Detect which cell encompasses the target text, then output its [X, Y] center coordinate. 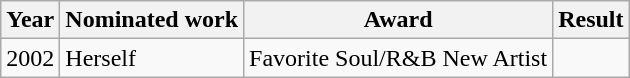
Result [591, 20]
Year [30, 20]
Nominated work [152, 20]
Award [398, 20]
Herself [152, 58]
2002 [30, 58]
Favorite Soul/R&B New Artist [398, 58]
